From the cell containing the given text, extract its center point as (x, y) coordinate. 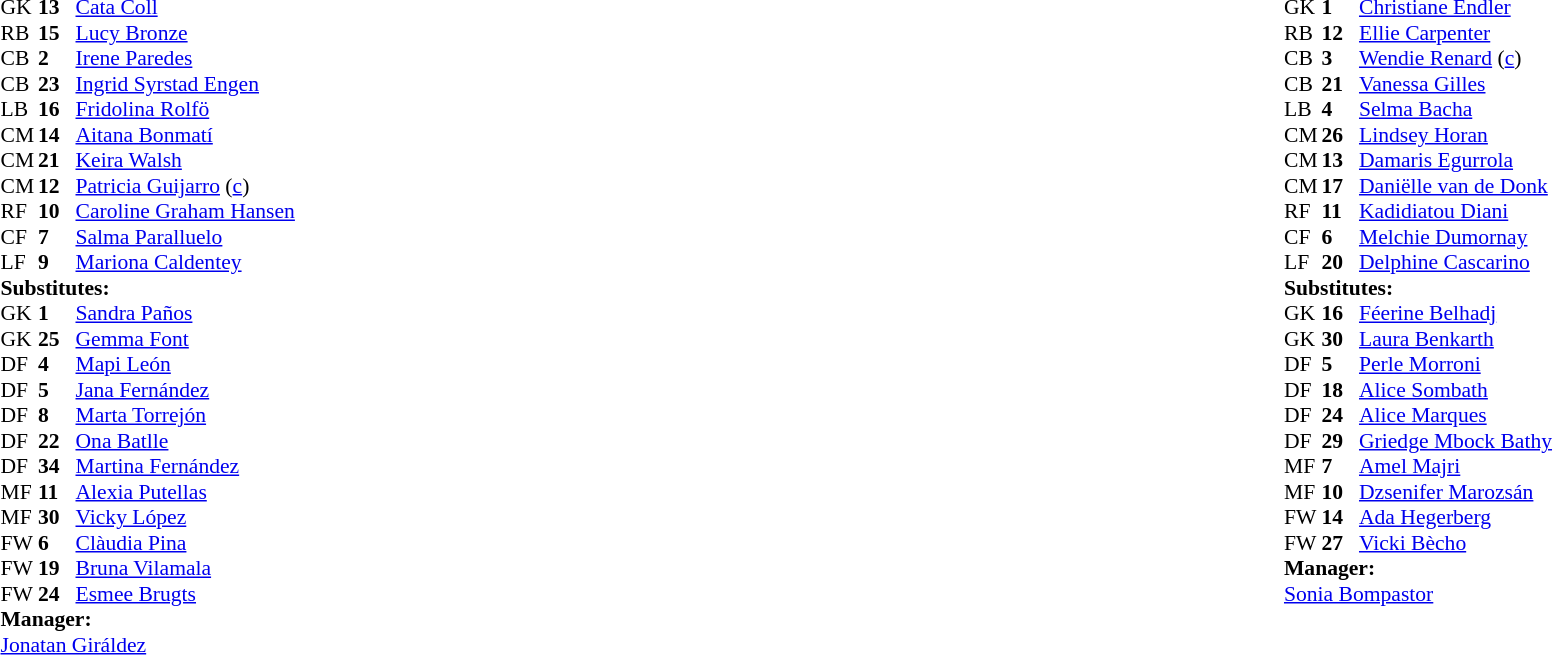
Sandra Paños (186, 313)
Féerine Belhadj (1456, 313)
Ellie Carpenter (1456, 33)
13 (1340, 161)
Jana Fernández (186, 390)
Lindsey Horan (1456, 135)
29 (1340, 441)
Marta Torrejón (186, 415)
Wendie Renard (c) (1456, 59)
Vicki Bècho (1456, 543)
2 (57, 59)
18 (1340, 390)
Delphine Cascarino (1456, 263)
Griedge Mbock Bathy (1456, 441)
Irene Paredes (186, 59)
Alice Sombath (1456, 390)
26 (1340, 135)
1 (57, 313)
23 (57, 84)
Damaris Egurrola (1456, 161)
Melchie Dumornay (1456, 237)
Martina Fernández (186, 467)
Gemma Font (186, 339)
Keira Walsh (186, 161)
19 (57, 569)
Alexia Putellas (186, 492)
Vicky López (186, 517)
Salma Paralluelo (186, 237)
34 (57, 467)
Fridolina Rolfö (186, 109)
15 (57, 33)
Mariona Caldentey (186, 263)
22 (57, 441)
Laura Benkarth (1456, 339)
Perle Morroni (1456, 365)
Esmee Brugts (186, 594)
Kadidiatou Diani (1456, 211)
17 (1340, 186)
Bruna Vilamala (186, 569)
Amel Majri (1456, 467)
27 (1340, 543)
Patricia Guijarro (c) (186, 186)
Aitana Bonmatí (186, 135)
8 (57, 415)
20 (1340, 263)
Mapi León (186, 365)
Ingrid Syrstad Engen (186, 84)
Ona Batlle (186, 441)
Ada Hegerberg (1456, 517)
Caroline Graham Hansen (186, 211)
Clàudia Pina (186, 543)
Daniëlle van de Donk (1456, 186)
Selma Bacha (1456, 109)
25 (57, 339)
3 (1340, 59)
Lucy Bronze (186, 33)
Alice Marques (1456, 415)
Sonia Bompastor (1418, 594)
Dzsenifer Marozsán (1456, 492)
9 (57, 263)
Vanessa Gilles (1456, 84)
